Identify which cell holds the provided text, then report its [X, Y] central coordinate. 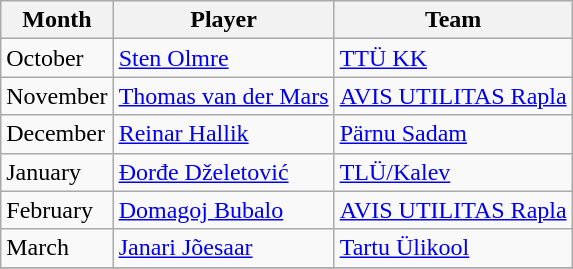
December [57, 134]
October [57, 58]
Domagoj Bubalo [224, 210]
November [57, 96]
Pärnu Sadam [453, 134]
January [57, 172]
Janari Jõesaar [224, 248]
Player [224, 20]
TLÜ/Kalev [453, 172]
TTÜ KK [453, 58]
Đorđe Dželetović [224, 172]
Tartu Ülikool [453, 248]
Team [453, 20]
February [57, 210]
March [57, 248]
Sten Olmre [224, 58]
Thomas van der Mars [224, 96]
Reinar Hallik [224, 134]
Month [57, 20]
